Detect which cell encompasses the target text, then output its (X, Y) center coordinate. 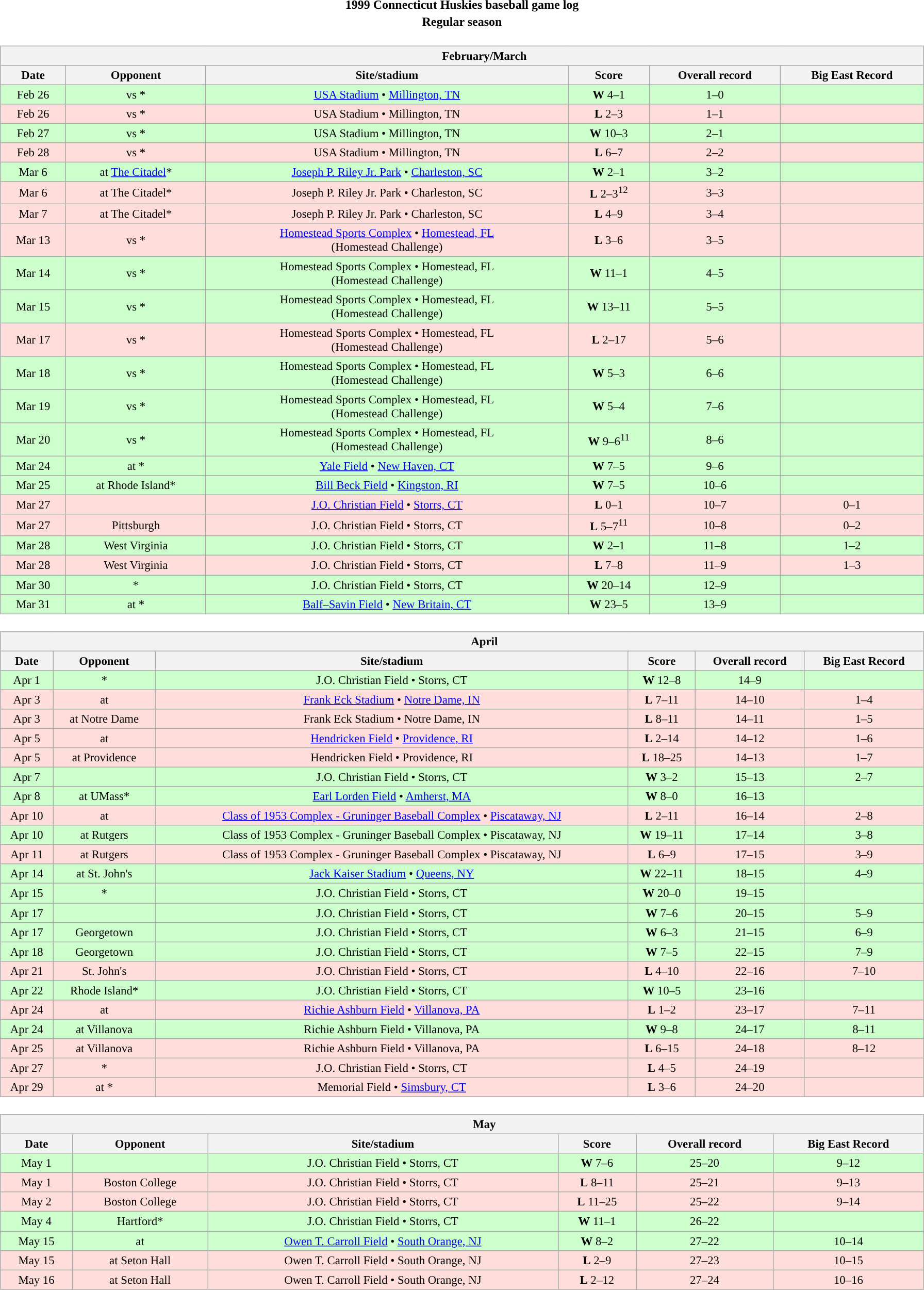
at Providence (104, 758)
14–11 (750, 719)
5–6 (715, 339)
St. John's (104, 971)
14–12 (750, 738)
at UMass* (104, 796)
11–8 (715, 546)
23–16 (750, 990)
0–2 (852, 525)
2–8 (864, 816)
W 3–2 (662, 777)
25–21 (705, 1183)
23–17 (750, 1009)
May 4 (37, 1221)
Rhode Island* (104, 990)
W 5–4 (609, 406)
Bill Beck Field • Kingston, RI (387, 485)
Mar 31 (33, 604)
21–15 (750, 932)
7–9 (864, 952)
Mar 24 (33, 466)
7–6 (715, 406)
Apr 15 (27, 893)
W 5–3 (609, 373)
W 8–0 (662, 796)
W 10–3 (609, 134)
24–19 (750, 1068)
W 20–14 (609, 584)
Feb 28 (33, 153)
Apr 11 (27, 855)
1–4 (864, 699)
24–18 (750, 1049)
16–13 (750, 796)
May (462, 1124)
Mar 7 (33, 214)
8–11 (864, 1029)
27–22 (705, 1240)
L 11–25 (597, 1202)
1–2 (852, 546)
May 16 (37, 1280)
L 2–11 (662, 816)
Apr 8 (27, 796)
Yale Field • New Haven, CT (387, 466)
at Notre Dame (104, 719)
1–1 (715, 114)
1–0 (715, 94)
1–3 (852, 565)
10–8 (715, 525)
W 20–0 (662, 893)
8–12 (864, 1049)
Mar 15 (33, 306)
7–10 (864, 971)
Apr 14 (27, 874)
22–16 (750, 971)
L 2–312 (609, 192)
L 1–2 (662, 1009)
W 12–8 (662, 680)
14–10 (750, 699)
L 2–9 (597, 1260)
L 6–7 (609, 153)
Mar 13 (33, 239)
Hartford* (140, 1221)
5–9 (864, 912)
26–22 (705, 1221)
1–5 (864, 719)
at Rhode Island* (136, 485)
13–9 (715, 604)
L 7–11 (662, 699)
0–1 (852, 505)
9–14 (848, 1202)
W 8–2 (597, 1240)
Memorial Field • Simsbury, CT (392, 1087)
1–6 (864, 738)
10–15 (848, 1260)
17–14 (750, 835)
L 2–17 (609, 339)
9–6 (715, 466)
L 6–15 (662, 1049)
3–4 (715, 214)
3–3 (715, 192)
10–7 (715, 505)
18–15 (750, 874)
L 4–10 (662, 971)
8–6 (715, 439)
L 4–9 (609, 214)
14–13 (750, 758)
W 13–11 (609, 306)
at St. John's (104, 874)
L 2–14 (662, 738)
9–13 (848, 1183)
L 0–1 (609, 505)
10–16 (848, 1280)
May 2 (37, 1202)
Apr 7 (27, 777)
10–14 (848, 1240)
3–5 (715, 239)
25–22 (705, 1202)
Mar 18 (33, 373)
27–24 (705, 1280)
Jack Kaiser Stadium • Queens, NY (392, 874)
17–15 (750, 855)
Apr 18 (27, 952)
L 7–8 (609, 565)
7–11 (864, 1009)
1–7 (864, 758)
2–2 (715, 153)
19–15 (750, 893)
W 23–5 (609, 604)
6–9 (864, 932)
4–9 (864, 874)
12–9 (715, 584)
February/March (462, 56)
W 4–1 (609, 94)
L 18–25 (662, 758)
W 10–5 (662, 990)
W 9–8 (662, 1029)
W 9–611 (609, 439)
3–2 (715, 172)
W 6–3 (662, 932)
W 22–11 (662, 874)
24–17 (750, 1029)
Pittsburgh (136, 525)
4–5 (715, 273)
20–15 (750, 912)
Apr 21 (27, 971)
Feb 27 (33, 134)
Apr 25 (27, 1049)
24–20 (750, 1087)
Apr 1 (27, 680)
Apr 27 (27, 1068)
2–1 (715, 134)
9–12 (848, 1163)
Mar 20 (33, 439)
April (462, 641)
3–8 (864, 835)
Earl Lorden Field • Amherst, MA (392, 796)
22–15 (750, 952)
14–9 (750, 680)
27–23 (705, 1260)
L 2–3 (609, 114)
Mar 30 (33, 584)
Apr 29 (27, 1087)
10–6 (715, 485)
Mar 25 (33, 485)
Mar 19 (33, 406)
11–9 (715, 565)
5–5 (715, 306)
Mar 17 (33, 339)
3–9 (864, 855)
6–6 (715, 373)
16–14 (750, 816)
L 6–9 (662, 855)
W 19–11 (662, 835)
Apr 22 (27, 990)
15–13 (750, 777)
Balf–Savin Field • New Britain, CT (387, 604)
L 2–12 (597, 1280)
L 5–711 (609, 525)
25–20 (705, 1163)
Mar 14 (33, 273)
2–7 (864, 777)
L 4–5 (662, 1068)
